Return [x, y] of the center of cell containing provided text 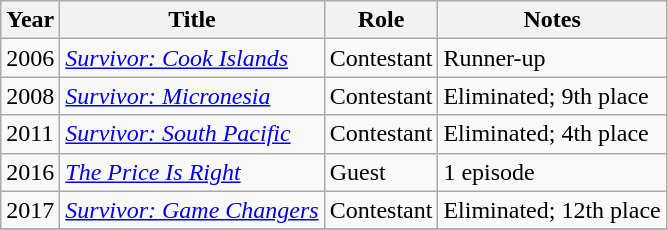
2011 [30, 134]
2008 [30, 96]
Title [192, 20]
1 episode [552, 172]
Guest [381, 172]
Runner-up [552, 58]
Eliminated; 4th place [552, 134]
2017 [30, 210]
Survivor: South Pacific [192, 134]
2016 [30, 172]
Year [30, 20]
Eliminated; 12th place [552, 210]
The Price Is Right [192, 172]
2006 [30, 58]
Survivor: Game Changers [192, 210]
Survivor: Micronesia [192, 96]
Role [381, 20]
Eliminated; 9th place [552, 96]
Survivor: Cook Islands [192, 58]
Notes [552, 20]
